Determine the (X, Y) coordinate at the center of the cell enclosing the given text.  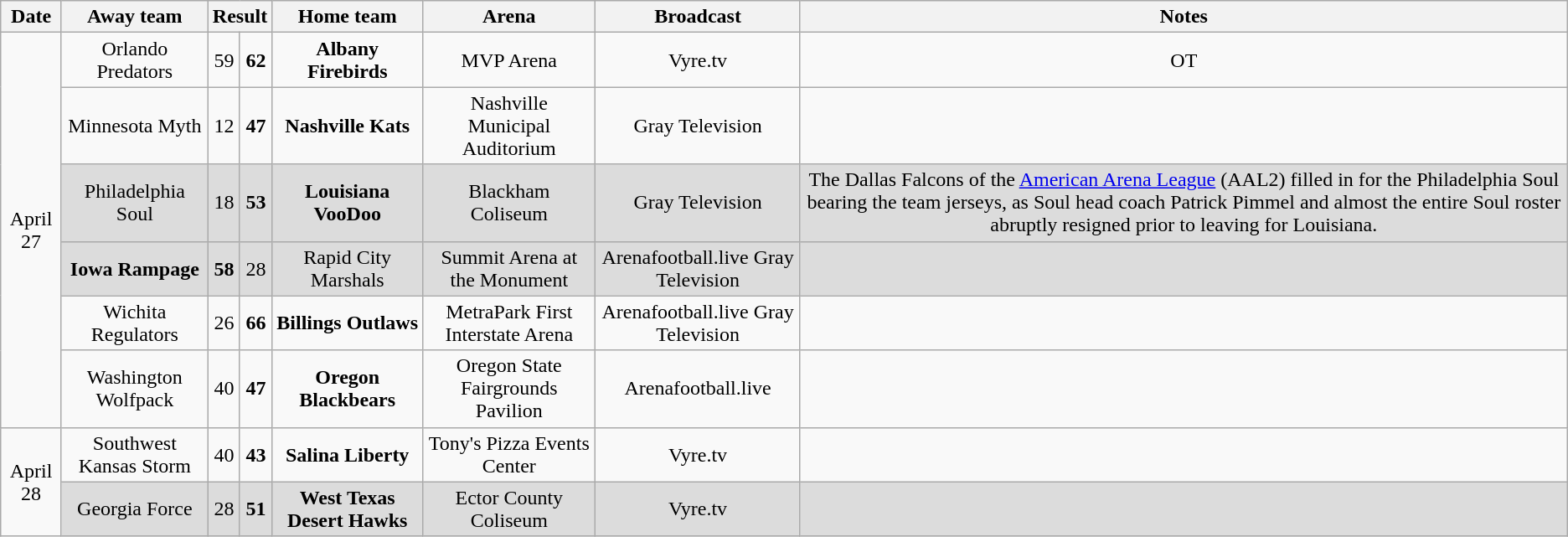
Blackham Coliseum (509, 203)
Oregon Blackbears (348, 389)
Arenafootball.live (698, 389)
Wichita Regulators (134, 323)
Arena (509, 17)
Ector County Coliseum (509, 509)
West Texas Desert Hawks (348, 509)
53 (255, 203)
Albany Firebirds (348, 60)
MetraPark First Interstate Arena (509, 323)
Broadcast (698, 17)
Nashville Kats (348, 126)
59 (224, 60)
Date (32, 17)
Rapid City Marshals (348, 268)
Home team (348, 17)
58 (224, 268)
Washington Wolfpack (134, 389)
MVP Arena (509, 60)
Oregon State Fairgrounds Pavilion (509, 389)
66 (255, 323)
Philadelphia Soul (134, 203)
Result (240, 17)
43 (255, 454)
12 (224, 126)
Louisiana VooDoo (348, 203)
April 28 (32, 482)
26 (224, 323)
Salina Liberty (348, 454)
Nashville Municipal Auditorium (509, 126)
Away team (134, 17)
18 (224, 203)
51 (255, 509)
April 27 (32, 230)
62 (255, 60)
Minnesota Myth (134, 126)
Notes (1184, 17)
Tony's Pizza Events Center (509, 454)
Iowa Rampage (134, 268)
Orlando Predators (134, 60)
Billings Outlaws (348, 323)
Southwest Kansas Storm (134, 454)
Summit Arena at the Monument (509, 268)
Georgia Force (134, 509)
OT (1184, 60)
